Identify which cell holds the provided text, then report its [X, Y] central coordinate. 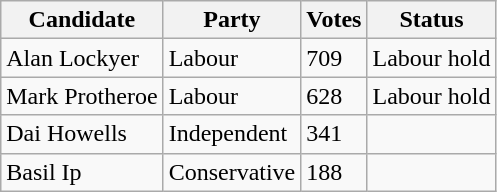
Dai Howells [82, 134]
Votes [334, 20]
Party [232, 20]
Mark Protheroe [82, 96]
Basil Ip [82, 172]
341 [334, 134]
Independent [232, 134]
188 [334, 172]
Candidate [82, 20]
Status [432, 20]
Conservative [232, 172]
709 [334, 58]
Alan Lockyer [82, 58]
628 [334, 96]
